Capture the cell that displays the provided text and extract its [X, Y] central coordinate. 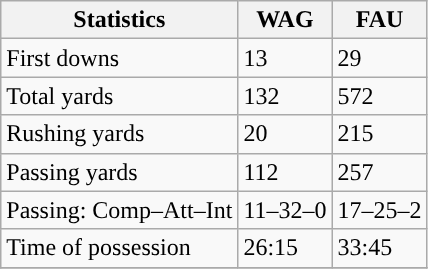
Statistics [120, 20]
Time of possession [120, 248]
112 [285, 172]
20 [285, 134]
13 [285, 58]
Rushing yards [120, 134]
26:15 [285, 248]
Passing: Comp–Att–Int [120, 210]
257 [380, 172]
Total yards [120, 96]
132 [285, 96]
17–25–2 [380, 210]
29 [380, 58]
11–32–0 [285, 210]
Passing yards [120, 172]
33:45 [380, 248]
WAG [285, 20]
FAU [380, 20]
First downs [120, 58]
215 [380, 134]
572 [380, 96]
